Pinpoint the cell where the given text exists, returning its (X, Y) midpoint coordinate. 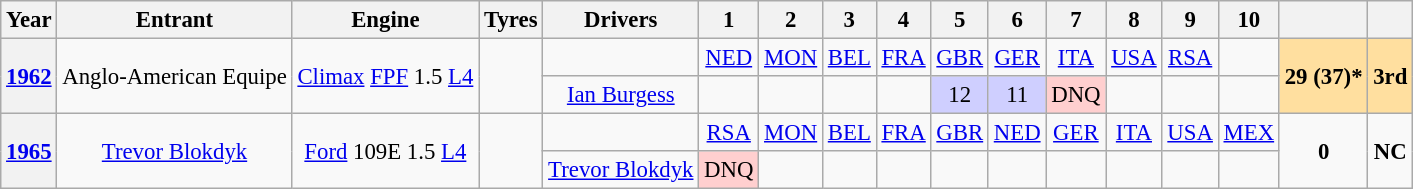
3 (849, 20)
8 (1134, 20)
29 (37)* (1323, 76)
11 (1016, 95)
0 (1323, 152)
Ian Burgess (621, 95)
NC (1390, 152)
1962 (29, 76)
Entrant (174, 20)
Climax FPF 1.5 L4 (386, 76)
2 (791, 20)
Ford 109E 1.5 L4 (386, 152)
Anglo-American Equipe (174, 76)
10 (1248, 20)
5 (960, 20)
Tyres (511, 20)
6 (1016, 20)
Drivers (621, 20)
1965 (29, 152)
3rd (1390, 76)
7 (1076, 20)
12 (960, 95)
MEX (1248, 133)
1 (729, 20)
9 (1190, 20)
4 (904, 20)
Year (29, 20)
Engine (386, 20)
